Scan for the cell matching the given text and deliver its (x, y) coordinate at center. 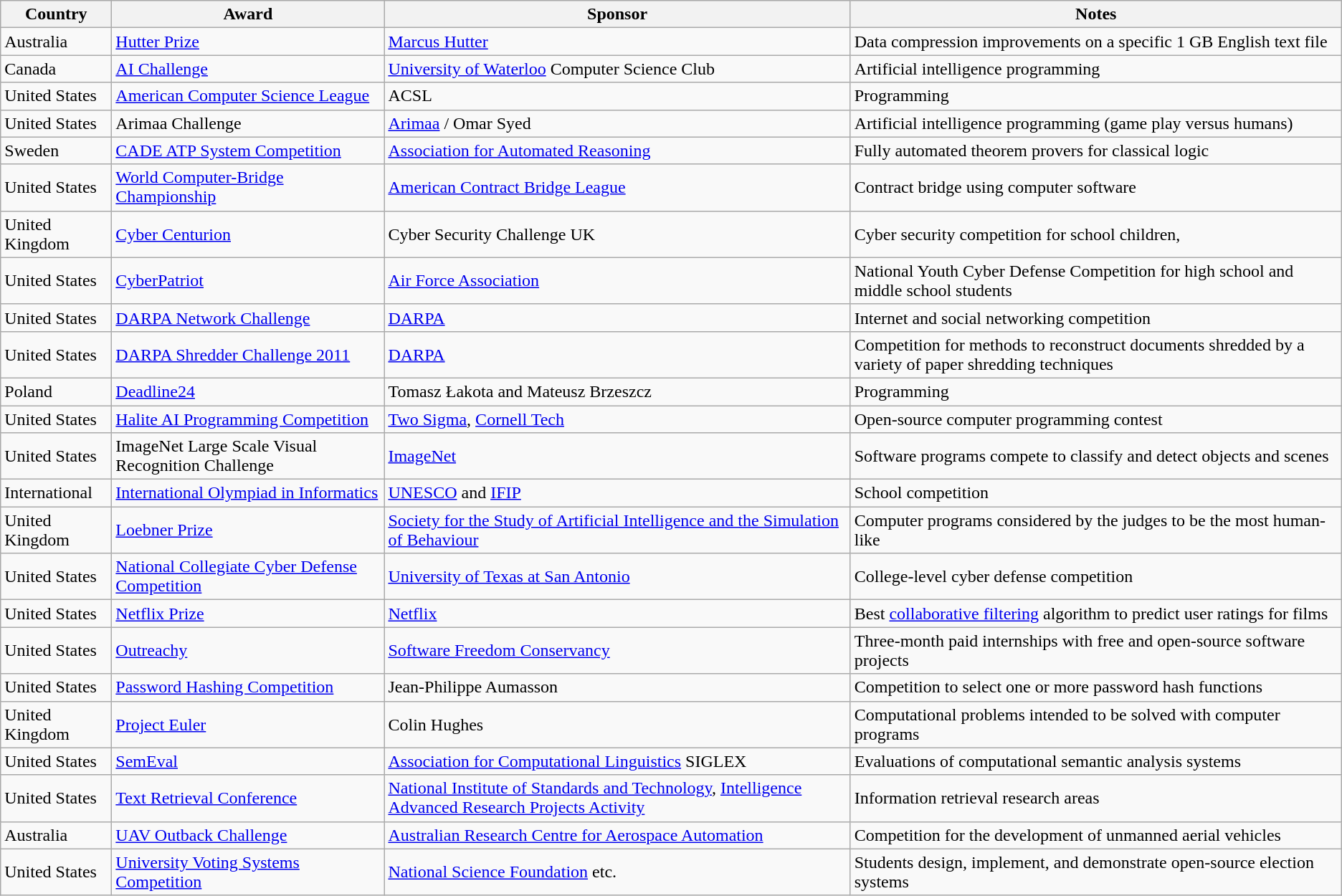
National Science Foundation etc. (617, 872)
Information retrieval research areas (1095, 799)
Software programs compete to classify and detect objects and scenes (1095, 456)
Country (56, 14)
Computer programs considered by the judges to be the most human-like (1095, 530)
CyberPatriot (248, 281)
Text Retrieval Conference (248, 799)
Canada (56, 69)
Society for the Study of Artificial Intelligence and the Simulation of Behaviour (617, 530)
Competition to select one or more password hash functions (1095, 687)
National Youth Cyber Defense Competition for high school and middle school students (1095, 281)
Poland (56, 391)
Arimaa Challenge (248, 123)
ImageNet Large Scale Visual Recognition Challenge (248, 456)
Arimaa / Omar Syed (617, 123)
Three-month paid internships with free and open-source software projects (1095, 651)
Software Freedom Conservancy (617, 651)
University Voting Systems Competition (248, 872)
ACSL (617, 96)
Association for Automated Reasoning (617, 151)
Netflix (617, 614)
ImageNet (617, 456)
Cyber Centurion (248, 234)
American Computer Science League (248, 96)
CADE ATP System Competition (248, 151)
Fully automated theorem provers for classical logic (1095, 151)
Artificial intelligence programming (1095, 69)
Sweden (56, 151)
International Olympiad in Informatics (248, 493)
Sponsor (617, 14)
Two Sigma, Cornell Tech (617, 419)
Artificial intelligence programming (game play versus humans) (1095, 123)
College-level cyber defense competition (1095, 576)
National Institute of Standards and Technology, Intelligence Advanced Research Projects Activity (617, 799)
Colin Hughes (617, 724)
Data compression improvements on a specific 1 GB English text file (1095, 42)
Notes (1095, 14)
University of Waterloo Computer Science Club (617, 69)
Evaluations of computational semantic analysis systems (1095, 761)
Loebner Prize (248, 530)
SemEval (248, 761)
Marcus Hutter (617, 42)
Cyber security competition for school children, (1095, 234)
Outreachy (248, 651)
Hutter Prize (248, 42)
DARPA Network Challenge (248, 318)
Best collaborative filtering algorithm to predict user ratings for films (1095, 614)
School competition (1095, 493)
Contract bridge using computer software (1095, 188)
Internet and social networking competition (1095, 318)
Jean-Philippe Aumasson (617, 687)
Australian Research Centre for Aerospace Automation (617, 835)
Competition for methods to reconstruct documents shredded by a variety of paper shredding techniques (1095, 354)
UNESCO and IFIP (617, 493)
AI Challenge (248, 69)
Award (248, 14)
Password Hashing Competition (248, 687)
Association for Computational Linguistics SIGLEX (617, 761)
Halite AI Programming Competition (248, 419)
World Computer-Bridge Championship (248, 188)
Deadline24 (248, 391)
Students design, implement, and demonstrate open-source election systems (1095, 872)
International (56, 493)
Netflix Prize (248, 614)
American Contract Bridge League (617, 188)
Tomasz Łakota and Mateusz Brzeszcz (617, 391)
Project Euler (248, 724)
Open-source computer programming contest (1095, 419)
Air Force Association (617, 281)
National Collegiate Cyber Defense Competition (248, 576)
DARPA Shredder Challenge 2011 (248, 354)
University of Texas at San Antonio (617, 576)
Computational problems intended to be solved with computer programs (1095, 724)
Competition for the development of unmanned aerial vehicles (1095, 835)
Cyber Security Challenge UK (617, 234)
UAV Outback Challenge (248, 835)
